Locate the cell with the specified text and output its (x, y) center coordinate. 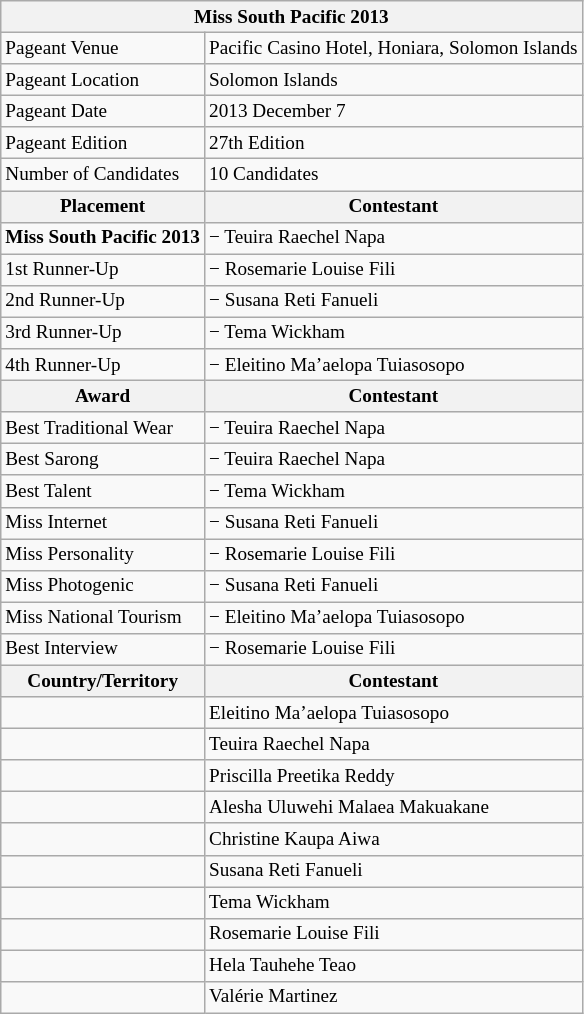
Susana Reti Fanueli (394, 871)
Alesha Uluwehi Malaea Makuakane (394, 808)
Christine Kaupa Aiwa (394, 839)
3rd Runner-Up (103, 333)
Pacific Casino Hotel, Honiara, Solomon Islands (394, 48)
Rosemarie Louise Fili (394, 934)
Miss Internet (103, 523)
4th Runner-Up (103, 365)
2nd Runner-Up (103, 301)
Tema Wickham (394, 902)
Pageant Location (103, 80)
Award (103, 396)
Miss Personality (103, 554)
Pageant Date (103, 111)
Best Traditional Wear (103, 428)
27th Edition (394, 143)
Priscilla Preetika Reddy (394, 776)
Placement (103, 206)
1st Runner-Up (103, 270)
Best Talent (103, 491)
Pageant Venue (103, 48)
Miss Photogenic (103, 586)
Number of Candidates (103, 175)
10 Candidates (394, 175)
Valérie Martinez (394, 997)
Best Interview (103, 649)
Eleitino Ma’aelopa Tuiasosopo (394, 713)
Teuira Raechel Napa (394, 744)
Miss National Tourism (103, 618)
Hela Tauhehe Teao (394, 966)
2013 December 7 (394, 111)
Country/Territory (103, 681)
Solomon Islands (394, 80)
Pageant Edition (103, 143)
Best Sarong (103, 460)
